Find where the given text appears and provide that cell's center as [x, y] coordinate. 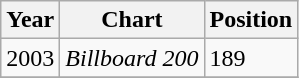
Billboard 200 [132, 58]
2003 [30, 58]
Chart [132, 20]
Year [30, 20]
Position [251, 20]
189 [251, 58]
